Capture the cell that displays the provided text and extract its (x, y) central coordinate. 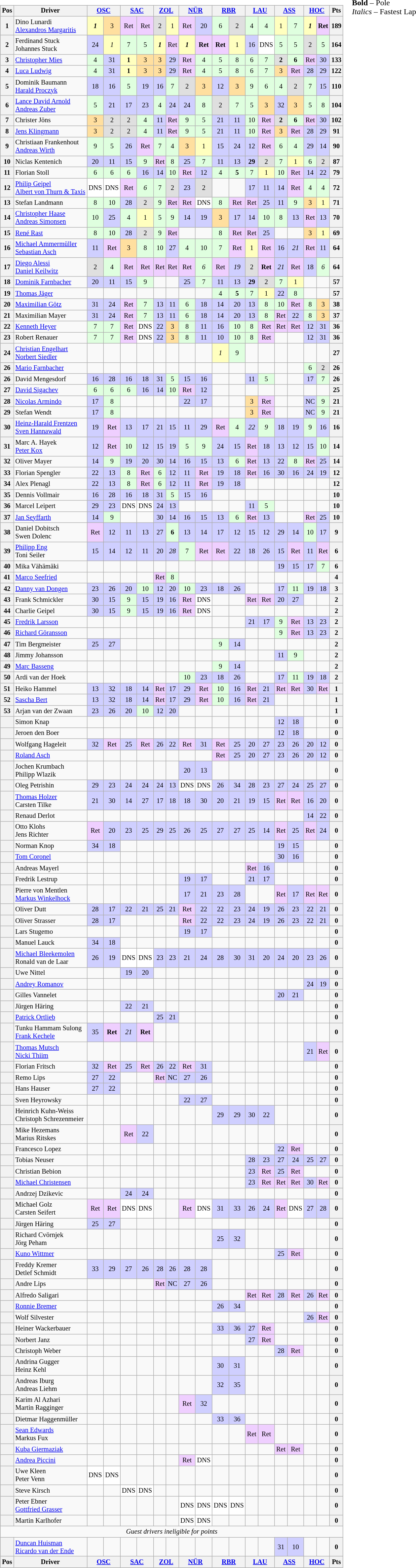
Michael Golz Carsten Seifert (50, 1209)
Duncan Huisman Ricardo van der Ende (50, 1547)
45 (7, 622)
102 (336, 120)
39 (7, 551)
Patrick Ortlieb (50, 1017)
Simon Knap (50, 722)
Christer Jöns (50, 120)
Martin Karlhofer (50, 1521)
44 (7, 611)
Andrina Gugger Heinz Kehl (50, 1366)
Wolf Silvester (50, 1318)
42 (7, 589)
43 (7, 600)
Philipp Eng Toni Seiler (50, 551)
Christian Engelhart Norbert Siedler (50, 353)
Florian Stoll (50, 173)
Gilles Vannelet (50, 995)
Tom Coronel (50, 857)
51 (7, 689)
Charlie Geipel (50, 611)
Norman Knop (50, 846)
Fredrik Larsson (50, 622)
Dominik Farnbacher (50, 282)
Guest drivers ineligible for points (172, 1532)
Oliver Strasser (50, 921)
Marc A. Hayek Peter Kox (50, 447)
Jens Klingmann (50, 131)
Andre Lips (50, 1284)
Ardi van der Hoek (50, 677)
Hans Hauser (50, 1089)
Stefan Landmann (50, 203)
Michael Christensen (50, 1183)
Dino Lunardi Alexandros Margaritis (50, 26)
Tim Bergmeister (50, 644)
Mike Hezemans Marius Ritskes (50, 1134)
Otto Klohs Jens Richter (50, 831)
Renaud Derlot (50, 816)
Andrey Romanov (50, 984)
Francesco Lopez (50, 1149)
Oleg Petrishin (50, 785)
Jimmy Johansson (50, 655)
Lance David Arnold Andreas Zuber (50, 105)
Dominik Baumann Harald Proczyk (50, 86)
Wolfgang Hageleit (50, 744)
Thomas Holzer Carsten Tilke (50, 801)
Christoph Weber (50, 1351)
Marc Basseng (50, 667)
41 (7, 578)
Jeroen den Boer (50, 733)
Maximilian Mayer (50, 315)
Marco Seefried (50, 578)
Andrzej Dzikevic (50, 1194)
Ferdinand Stuck Johannes Stuck (50, 45)
Alfredo Saligari (50, 1295)
Heiko Hammel (50, 689)
104 (336, 105)
Florian Spengler (50, 473)
40 (7, 566)
Oliver Mayer (50, 462)
133 (336, 60)
189 (336, 26)
Christian Bebion (50, 1171)
Danny van Dongen (50, 589)
Thomas Mutsch Nicki Thiim (50, 1051)
122 (336, 71)
Sascha Bert (50, 700)
Florian Fritsch (50, 1067)
Norbert Janz (50, 1340)
Philip Geipel Albert von Thurn & Taxis (50, 188)
Christiaan Frankenhout Andreas Wirth (50, 147)
71 (336, 203)
Thomas Jäger (50, 293)
Oliver Dutt (50, 909)
Tobias Neuser (50, 1160)
Sven Heyrowsky (50, 1100)
49 (7, 667)
Peter Ebner Gottfried Grasser (50, 1506)
Stefan Wendt (50, 413)
Richard Göransson (50, 633)
90 (336, 147)
Lars Stugemo (50, 932)
Andrea Piccini (50, 1460)
Uwe Nittel (50, 973)
Andreas Mayerl (50, 868)
87 (336, 162)
Diego Alessi Daniel Keilwitz (50, 267)
46 (7, 633)
Michael Ammermüller Sebastian Asch (50, 248)
Alex Plenagl (50, 484)
Frank Schmickler (50, 600)
René Rast (50, 233)
Ronnie Bremer (50, 1306)
Dietmar Haggenmüller (50, 1419)
70 (336, 218)
Christopher Haase Andreas Simonsen (50, 218)
Robert Renauer (50, 338)
Luca Ludwig (50, 71)
48 (7, 655)
Kuno Wittmer (50, 1254)
Remo Lips (50, 1078)
Maximilian Götz (50, 305)
79 (336, 173)
69 (336, 233)
Heiner Wackerbauer (50, 1329)
Andreas Iburg Andreas Liehm (50, 1385)
Richard Cvörnjek Jörg Peham (50, 1239)
Manuel Lauck (50, 943)
Freddy Kremer Detlef Schmidt (50, 1269)
Niclas Kentenich (50, 162)
Kenneth Heyer (50, 327)
Kuba Giermaziak (50, 1449)
91 (336, 131)
Fredrik Lestrup (50, 879)
Heinrich Kuhn-Weiss Christoph Schrezenmeier (50, 1115)
Nicolas Armindo (50, 401)
Jan Seyffarth (50, 517)
Uwe Kleen Peter Venn (50, 1476)
Mario Farnbacher (50, 368)
Karim Al Azhari Martin Ragginger (50, 1404)
47 (7, 644)
72 (336, 188)
Mika Vähämäki (50, 566)
Daniel Dobitsch Swen Dolenc (50, 532)
Pierre von Mentlen Markus Winkelhock (50, 894)
53 (7, 711)
52 (7, 700)
Arjan van der Zwaan (50, 711)
50 (7, 677)
Roland Asch (50, 755)
David Sigachev (50, 390)
Jochen Krumbach Philipp Wlazik (50, 771)
164 (336, 45)
110 (336, 86)
David Mengesdorf (50, 379)
Tunku Hammam Sulong Frank Kechele (50, 1033)
Sean Edwards Markus Fux (50, 1434)
Michael Bleekemolen Ronald van de Laar (50, 958)
Dennis Vollmair (50, 495)
Christopher Mies (50, 60)
Steve Kirsch (50, 1490)
Marcel Leipert (50, 506)
Heinz-Harald Frentzen Sven Hannawald (50, 427)
